From the cell containing the given text, extract its center point as [x, y] coordinate. 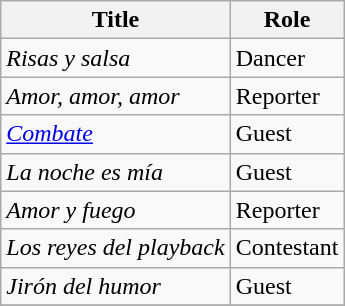
Los reyes del playback [116, 248]
Amor y fuego [116, 210]
Jirón del humor [116, 286]
Title [116, 20]
Risas y salsa [116, 58]
Amor, amor, amor [116, 96]
La noche es mía [116, 172]
Combate [116, 134]
Contestant [287, 248]
Dancer [287, 58]
Role [287, 20]
